Return [x, y] of the center of cell containing provided text 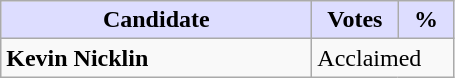
Candidate [156, 20]
Kevin Nicklin [156, 58]
% [426, 20]
Votes [355, 20]
Acclaimed [383, 58]
